Determine the [x, y] coordinate at the center of the cell enclosing the given text.  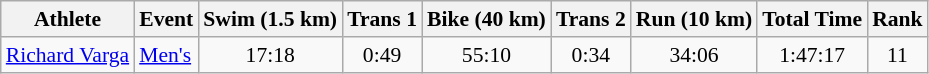
Bike (40 km) [486, 19]
0:49 [382, 55]
Richard Varga [68, 55]
Athlete [68, 19]
Rank [898, 19]
Men's [166, 55]
1:47:17 [812, 55]
11 [898, 55]
Trans 1 [382, 19]
Swim (1.5 km) [270, 19]
Run (10 km) [694, 19]
17:18 [270, 55]
55:10 [486, 55]
Total Time [812, 19]
0:34 [591, 55]
Trans 2 [591, 19]
Event [166, 19]
34:06 [694, 55]
